Capture the cell that displays the provided text and extract its [x, y] central coordinate. 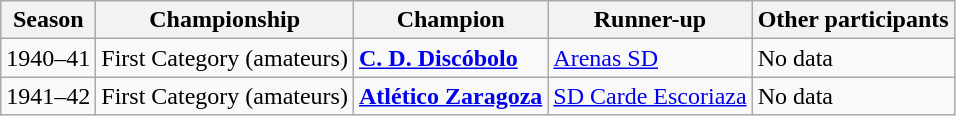
Atlético Zaragoza [450, 96]
1940–41 [48, 58]
Other participants [853, 20]
Champion [450, 20]
Runner-up [650, 20]
SD Carde Escoriaza [650, 96]
Arenas SD [650, 58]
C. D. Discóbolo [450, 58]
Championship [225, 20]
1941–42 [48, 96]
Season [48, 20]
